Find where the given text appears and provide that cell's center as (x, y) coordinate. 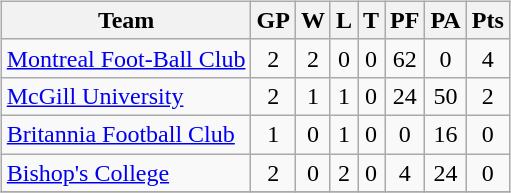
PF (405, 20)
16 (446, 134)
Pts (488, 20)
62 (405, 58)
McGill University (126, 96)
T (372, 20)
W (312, 20)
Bishop's College (126, 173)
PA (446, 20)
Britannia Football Club (126, 134)
Team (126, 20)
GP (273, 20)
L (344, 20)
Montreal Foot-Ball Club (126, 58)
50 (446, 96)
